Scan for the cell matching the given text and deliver its [x, y] coordinate at center. 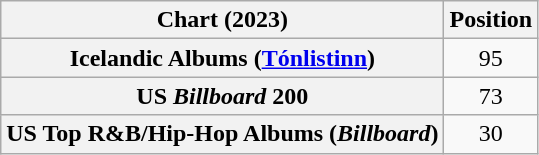
Chart (2023) [222, 20]
Icelandic Albums (Tónlistinn) [222, 58]
95 [491, 58]
30 [491, 134]
US Top R&B/Hip-Hop Albums (Billboard) [222, 134]
US Billboard 200 [222, 96]
Position [491, 20]
73 [491, 96]
